From the cell containing the given text, extract its center point as (x, y) coordinate. 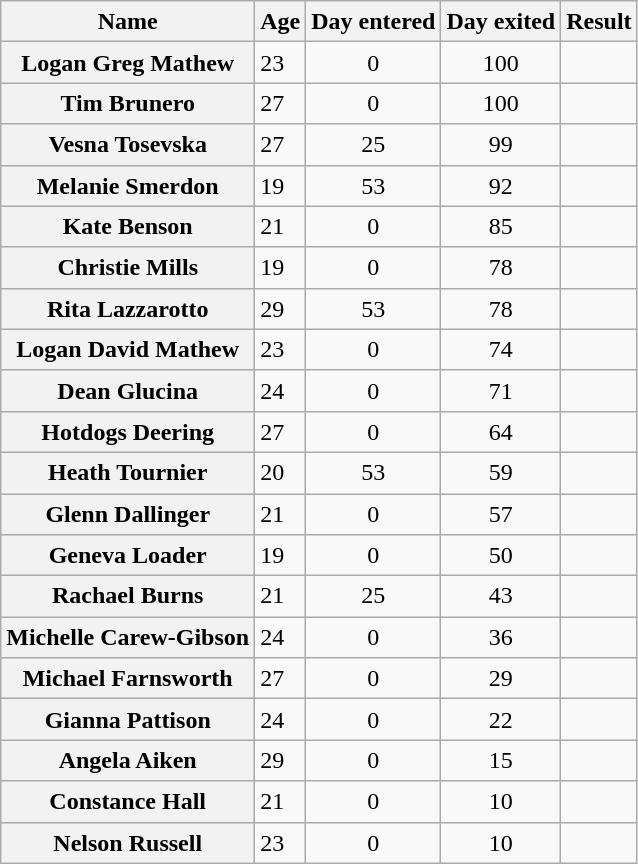
Geneva Loader (128, 556)
20 (280, 472)
Melanie Smerdon (128, 186)
Hotdogs Deering (128, 432)
57 (501, 514)
Logan Greg Mathew (128, 62)
85 (501, 226)
Christie Mills (128, 268)
Nelson Russell (128, 842)
59 (501, 472)
Kate Benson (128, 226)
Heath Tournier (128, 472)
Day entered (374, 22)
Age (280, 22)
99 (501, 144)
74 (501, 350)
36 (501, 638)
Result (599, 22)
Angela Aiken (128, 760)
Gianna Pattison (128, 720)
15 (501, 760)
Logan David Mathew (128, 350)
22 (501, 720)
64 (501, 432)
Constance Hall (128, 802)
Glenn Dallinger (128, 514)
43 (501, 596)
Rita Lazzarotto (128, 308)
Vesna Tosevska (128, 144)
92 (501, 186)
71 (501, 390)
Day exited (501, 22)
Name (128, 22)
Tim Brunero (128, 104)
Michelle Carew-Gibson (128, 638)
Michael Farnsworth (128, 678)
Dean Glucina (128, 390)
50 (501, 556)
Rachael Burns (128, 596)
